From the cell containing the given text, extract its center point as (X, Y) coordinate. 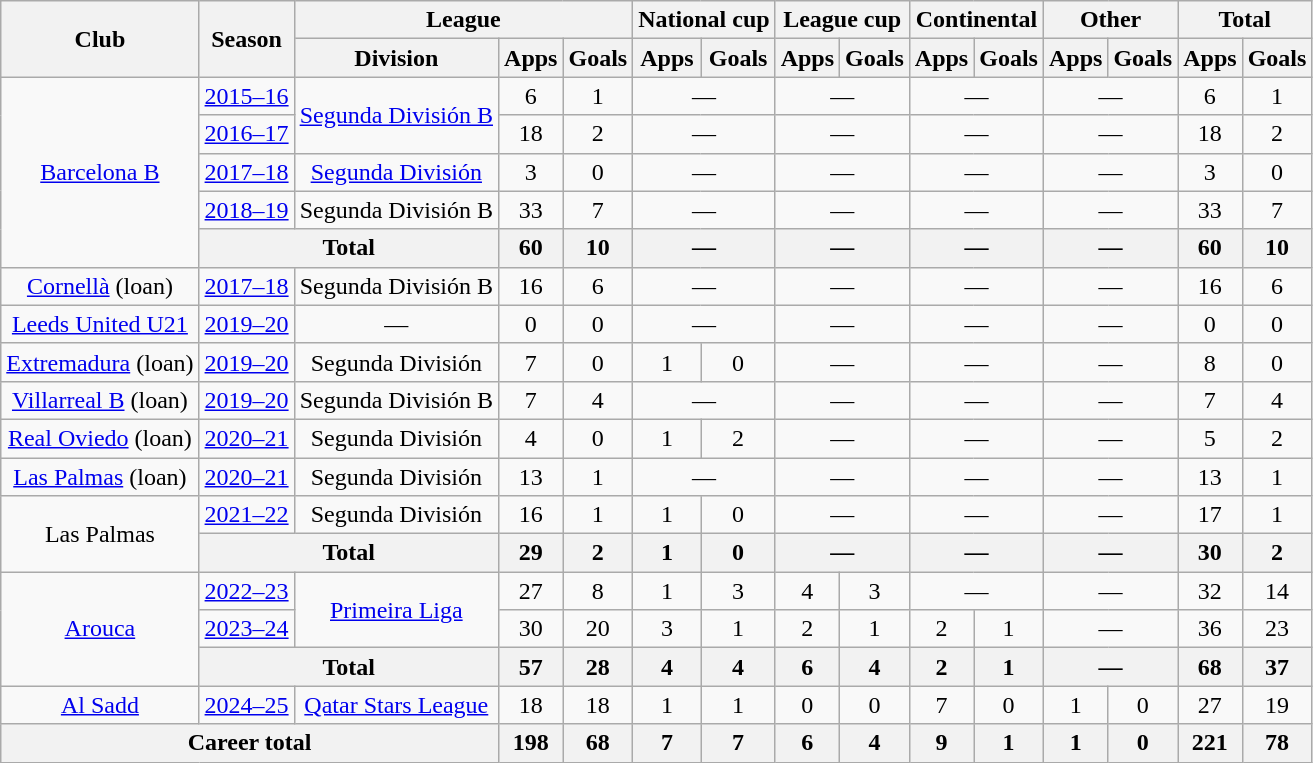
Barcelona B (100, 172)
19 (1277, 705)
Arouca (100, 629)
League (464, 20)
2015–16 (246, 96)
Leeds United U21 (100, 324)
9 (941, 743)
Primeira Liga (396, 610)
Las Palmas (loan) (100, 477)
14 (1277, 591)
37 (1277, 667)
Career total (250, 743)
221 (1210, 743)
17 (1210, 515)
Division (396, 58)
2021–22 (246, 515)
198 (531, 743)
Extremadura (loan) (100, 362)
23 (1277, 629)
Real Oviedo (loan) (100, 438)
Season (246, 39)
29 (531, 553)
2024–25 (246, 705)
Cornellà (loan) (100, 286)
28 (598, 667)
57 (531, 667)
Villarreal B (loan) (100, 400)
2022–23 (246, 591)
32 (1210, 591)
78 (1277, 743)
Las Palmas (100, 534)
Al Sadd (100, 705)
20 (598, 629)
Qatar Stars League (396, 705)
Other (1110, 20)
Continental (976, 20)
2023–24 (246, 629)
2018–19 (246, 210)
36 (1210, 629)
National cup (704, 20)
Club (100, 39)
2016–17 (246, 134)
5 (1210, 438)
League cup (842, 20)
